Search for the cell housing the specified text and yield its [x, y] center coordinate. 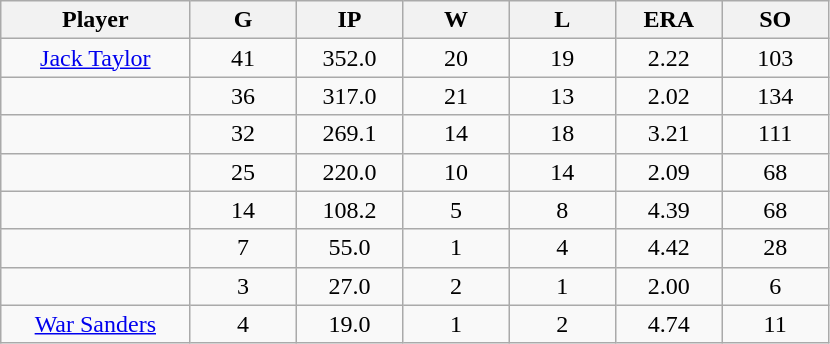
ERA [669, 20]
SO [775, 20]
27.0 [349, 286]
8 [562, 210]
G [243, 20]
L [562, 20]
19 [562, 58]
352.0 [349, 58]
3 [243, 286]
6 [775, 286]
10 [456, 172]
2.02 [669, 96]
2.00 [669, 286]
269.1 [349, 134]
IP [349, 20]
Player [96, 20]
111 [775, 134]
41 [243, 58]
25 [243, 172]
55.0 [349, 248]
Jack Taylor [96, 58]
3.21 [669, 134]
28 [775, 248]
108.2 [349, 210]
4.74 [669, 324]
220.0 [349, 172]
2.22 [669, 58]
32 [243, 134]
5 [456, 210]
11 [775, 324]
19.0 [349, 324]
2.09 [669, 172]
317.0 [349, 96]
W [456, 20]
4.39 [669, 210]
103 [775, 58]
36 [243, 96]
20 [456, 58]
18 [562, 134]
21 [456, 96]
13 [562, 96]
4.42 [669, 248]
War Sanders [96, 324]
7 [243, 248]
134 [775, 96]
